Return the [x, y] coordinate for the center point of the cell that contains the specified text.  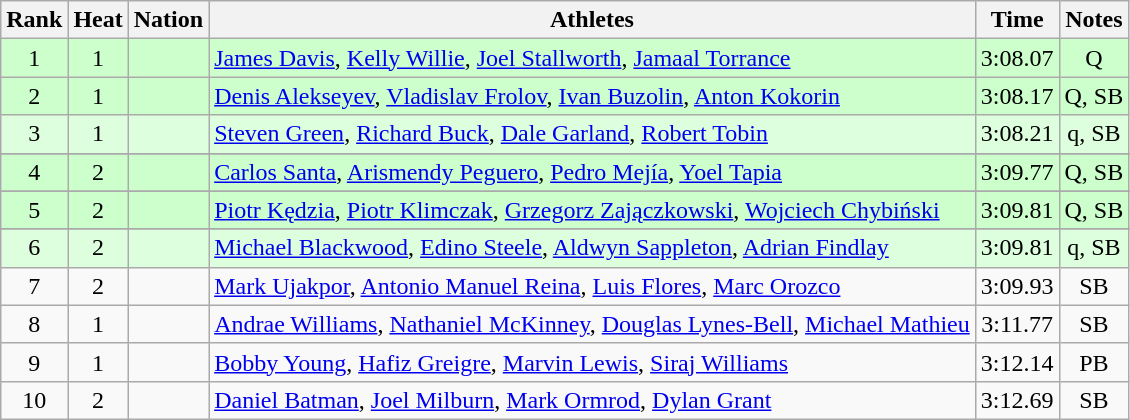
5 [34, 210]
3:09.93 [1017, 286]
8 [34, 324]
James Davis, Kelly Willie, Joel Stallworth, Jamaal Torrance [592, 58]
4 [34, 172]
Athletes [592, 20]
Piotr Kędzia, Piotr Klimczak, Grzegorz Zajączkowski, Wojciech Chybiński [592, 210]
Heat [98, 20]
Bobby Young, Hafiz Greigre, Marvin Lewis, Siraj Williams [592, 362]
Notes [1094, 20]
Denis Alekseyev, Vladislav Frolov, Ivan Buzolin, Anton Kokorin [592, 96]
6 [34, 248]
3:08.21 [1017, 134]
3:11.77 [1017, 324]
3 [34, 134]
PB [1094, 362]
3:08.17 [1017, 96]
Carlos Santa, Arismendy Peguero, Pedro Mejía, Yoel Tapia [592, 172]
3:09.77 [1017, 172]
3:08.07 [1017, 58]
Andrae Williams, Nathaniel McKinney, Douglas Lynes-Bell, Michael Mathieu [592, 324]
Nation [168, 20]
10 [34, 400]
Steven Green, Richard Buck, Dale Garland, Robert Tobin [592, 134]
Rank [34, 20]
Daniel Batman, Joel Milburn, Mark Ormrod, Dylan Grant [592, 400]
Time [1017, 20]
7 [34, 286]
9 [34, 362]
Mark Ujakpor, Antonio Manuel Reina, Luis Flores, Marc Orozco [592, 286]
Michael Blackwood, Edino Steele, Aldwyn Sappleton, Adrian Findlay [592, 248]
3:12.69 [1017, 400]
3:12.14 [1017, 362]
Q [1094, 58]
